Identify which cell holds the provided text, then report its (x, y) central coordinate. 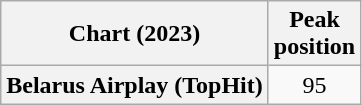
Belarus Airplay (TopHit) (135, 85)
Peakposition (314, 34)
95 (314, 85)
Chart (2023) (135, 34)
